Return the [X, Y] coordinate for the center point of the cell that contains the specified text.  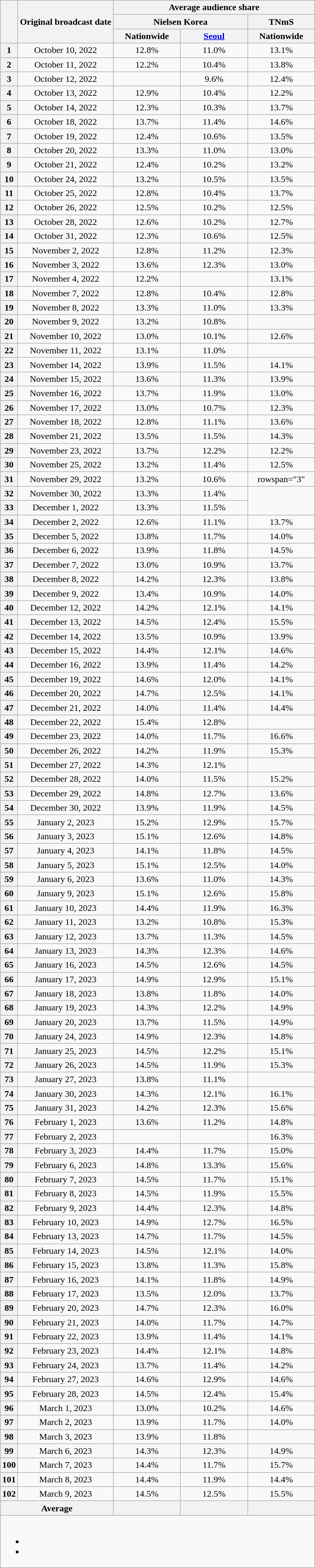
69 [9, 1022]
64 [9, 951]
15 [9, 250]
80 [9, 1179]
21 [9, 336]
January 24, 2023 [66, 1036]
January 11, 2023 [66, 922]
December 21, 2022 [66, 708]
November 3, 2022 [66, 265]
December 28, 2022 [66, 779]
85 [9, 1251]
67 [9, 994]
81 [9, 1194]
73 [9, 1079]
October 18, 2022 [66, 122]
December 7, 2022 [66, 565]
23 [9, 365]
3 [9, 79]
29 [9, 451]
March 6, 2023 [66, 1451]
82 [9, 1208]
October 26, 2022 [66, 208]
February 1, 2023 [66, 1122]
45 [9, 679]
12 [9, 208]
91 [9, 1337]
October 12, 2022 [66, 79]
November 30, 2022 [66, 493]
24 [9, 379]
92 [9, 1351]
39 [9, 593]
88 [9, 1294]
54 [9, 808]
November 4, 2022 [66, 279]
44 [9, 665]
November 25, 2022 [66, 465]
53 [9, 793]
December 29, 2022 [66, 793]
Nielsen Korea [180, 22]
75 [9, 1108]
40 [9, 608]
59 [9, 879]
34 [9, 522]
February 14, 2023 [66, 1251]
95 [9, 1394]
December 19, 2022 [66, 679]
November 8, 2022 [66, 308]
5 [9, 107]
Average [57, 1508]
51 [9, 765]
January 9, 2023 [66, 894]
2 [9, 65]
March 9, 2023 [66, 1494]
10 [9, 179]
January 20, 2023 [66, 1022]
9.6% [214, 79]
December 27, 2022 [66, 765]
41 [9, 622]
March 8, 2023 [66, 1479]
100 [9, 1465]
11 [9, 193]
December 15, 2022 [66, 651]
58 [9, 865]
December 8, 2022 [66, 579]
October 25, 2022 [66, 193]
December 30, 2022 [66, 808]
13.4% [147, 593]
62 [9, 922]
January 6, 2023 [66, 879]
January 25, 2023 [66, 1051]
December 23, 2022 [66, 736]
January 19, 2023 [66, 1008]
December 22, 2022 [66, 722]
February 6, 2023 [66, 1165]
96 [9, 1408]
33 [9, 508]
87 [9, 1279]
89 [9, 1308]
December 16, 2022 [66, 665]
March 3, 2023 [66, 1437]
19 [9, 308]
18 [9, 293]
October 13, 2022 [66, 93]
February 9, 2023 [66, 1208]
71 [9, 1051]
76 [9, 1122]
January 17, 2023 [66, 979]
February 8, 2023 [66, 1194]
27 [9, 422]
36 [9, 550]
25 [9, 393]
December 26, 2022 [66, 751]
9 [9, 164]
60 [9, 894]
November 9, 2022 [66, 322]
Seoul [214, 36]
31 [9, 479]
November 16, 2022 [66, 393]
February 23, 2023 [66, 1351]
10.3% [214, 107]
November 11, 2022 [66, 350]
57 [9, 850]
October 20, 2022 [66, 150]
4 [9, 93]
101 [9, 1479]
December 1, 2022 [66, 508]
10.5% [214, 179]
January 4, 2023 [66, 850]
56 [9, 836]
70 [9, 1036]
November 23, 2022 [66, 451]
March 1, 2023 [66, 1408]
49 [9, 736]
20 [9, 322]
December 6, 2022 [66, 550]
January 26, 2023 [66, 1065]
November 17, 2022 [66, 407]
October 21, 2022 [66, 164]
16.1% [281, 1094]
102 [9, 1494]
68 [9, 1008]
43 [9, 651]
February 13, 2023 [66, 1236]
February 16, 2023 [66, 1279]
November 10, 2022 [66, 336]
January 5, 2023 [66, 865]
7 [9, 136]
66 [9, 979]
72 [9, 1065]
13 [9, 222]
28 [9, 436]
February 28, 2023 [66, 1394]
8 [9, 150]
14 [9, 236]
37 [9, 565]
15.0% [281, 1151]
October 11, 2022 [66, 65]
October 14, 2022 [66, 107]
47 [9, 708]
83 [9, 1222]
January 13, 2023 [66, 951]
16.0% [281, 1308]
January 3, 2023 [66, 836]
86 [9, 1265]
December 14, 2022 [66, 636]
October 24, 2022 [66, 179]
16.5% [281, 1222]
TNmS [281, 22]
November 21, 2022 [66, 436]
84 [9, 1236]
38 [9, 579]
10.1% [214, 336]
January 30, 2023 [66, 1094]
January 31, 2023 [66, 1108]
Original broadcast date [66, 22]
74 [9, 1094]
December 2, 2022 [66, 522]
61 [9, 908]
February 3, 2023 [66, 1151]
February 7, 2023 [66, 1179]
16 [9, 265]
February 2, 2023 [66, 1137]
50 [9, 751]
January 16, 2023 [66, 965]
November 18, 2022 [66, 422]
65 [9, 965]
42 [9, 636]
46 [9, 694]
10.7% [214, 407]
December 12, 2022 [66, 608]
26 [9, 407]
February 21, 2023 [66, 1322]
February 27, 2023 [66, 1380]
October 19, 2022 [66, 136]
79 [9, 1165]
98 [9, 1437]
January 12, 2023 [66, 936]
February 17, 2023 [66, 1294]
48 [9, 722]
55 [9, 822]
16.6% [281, 736]
February 15, 2023 [66, 1265]
6 [9, 122]
March 2, 2023 [66, 1422]
30 [9, 465]
97 [9, 1422]
52 [9, 779]
rowspan="3" [281, 479]
January 27, 2023 [66, 1079]
99 [9, 1451]
February 20, 2023 [66, 1308]
77 [9, 1137]
November 15, 2022 [66, 379]
March 7, 2023 [66, 1465]
January 18, 2023 [66, 994]
November 7, 2022 [66, 293]
February 24, 2023 [66, 1365]
78 [9, 1151]
93 [9, 1365]
October 31, 2022 [66, 236]
January 10, 2023 [66, 908]
October 10, 2022 [66, 50]
December 20, 2022 [66, 694]
17 [9, 279]
35 [9, 536]
November 2, 2022 [66, 250]
December 5, 2022 [66, 536]
December 13, 2022 [66, 622]
October 28, 2022 [66, 222]
November 29, 2022 [66, 479]
1 [9, 50]
22 [9, 350]
Average audience share [214, 8]
November 14, 2022 [66, 365]
90 [9, 1322]
63 [9, 936]
February 22, 2023 [66, 1337]
February 10, 2023 [66, 1222]
December 9, 2022 [66, 593]
32 [9, 493]
January 2, 2023 [66, 822]
94 [9, 1380]
